Capture the cell that displays the provided text and extract its (X, Y) central coordinate. 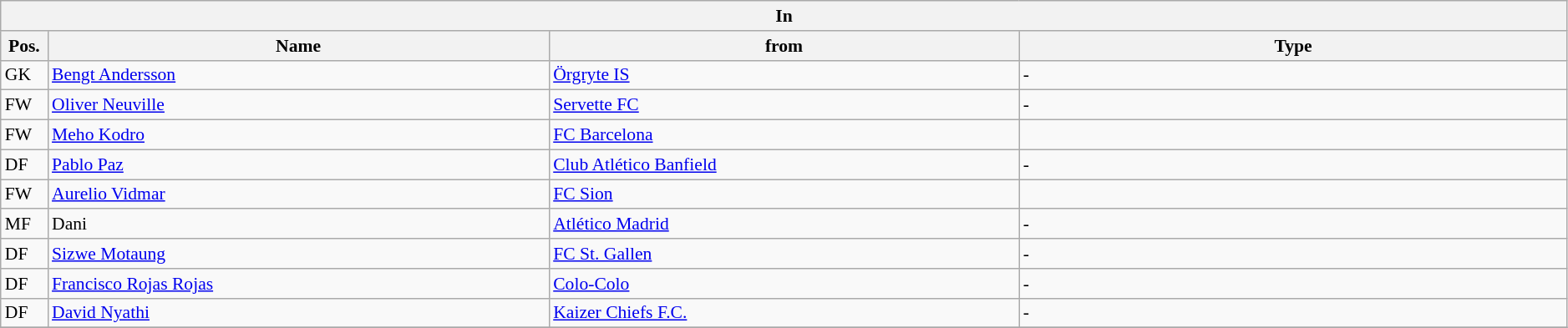
Kaizer Chiefs F.C. (784, 313)
Pos. (24, 46)
FC Sion (784, 194)
In (784, 16)
FC Barcelona (784, 135)
Dani (298, 225)
Colo-Colo (784, 284)
from (784, 46)
Name (298, 46)
Bengt Andersson (298, 75)
Type (1293, 46)
David Nyathi (298, 313)
Servette FC (784, 105)
Atlético Madrid (784, 225)
Meho Kodro (298, 135)
Club Atlético Banfield (784, 164)
Sizwe Motaung (298, 254)
MF (24, 225)
Francisco Rojas Rojas (298, 284)
Örgryte IS (784, 75)
GK (24, 75)
FC St. Gallen (784, 254)
Pablo Paz (298, 164)
Aurelio Vidmar (298, 194)
Oliver Neuville (298, 105)
